Output the [x, y] coordinate of the center of the cell containing the given text.  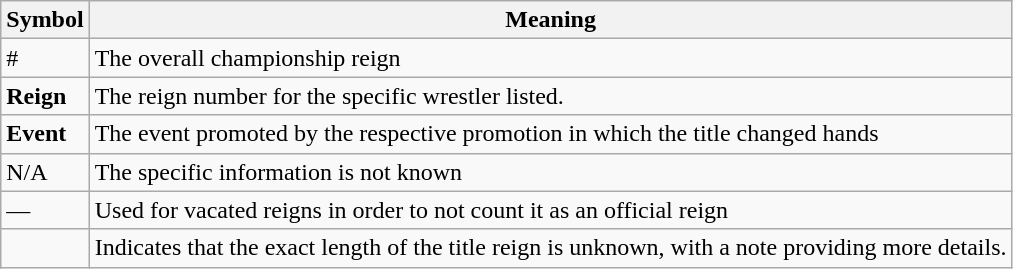
The specific information is not known [550, 172]
The overall championship reign [550, 58]
The reign number for the specific wrestler listed. [550, 96]
Symbol [45, 20]
Reign [45, 96]
N/A [45, 172]
The event promoted by the respective promotion in which the title changed hands [550, 134]
Indicates that the exact length of the title reign is unknown, with a note providing more details. [550, 248]
— [45, 210]
Meaning [550, 20]
Event [45, 134]
# [45, 58]
Used for vacated reigns in order to not count it as an official reign [550, 210]
